Scan for the cell matching the given text and deliver its (x, y) coordinate at center. 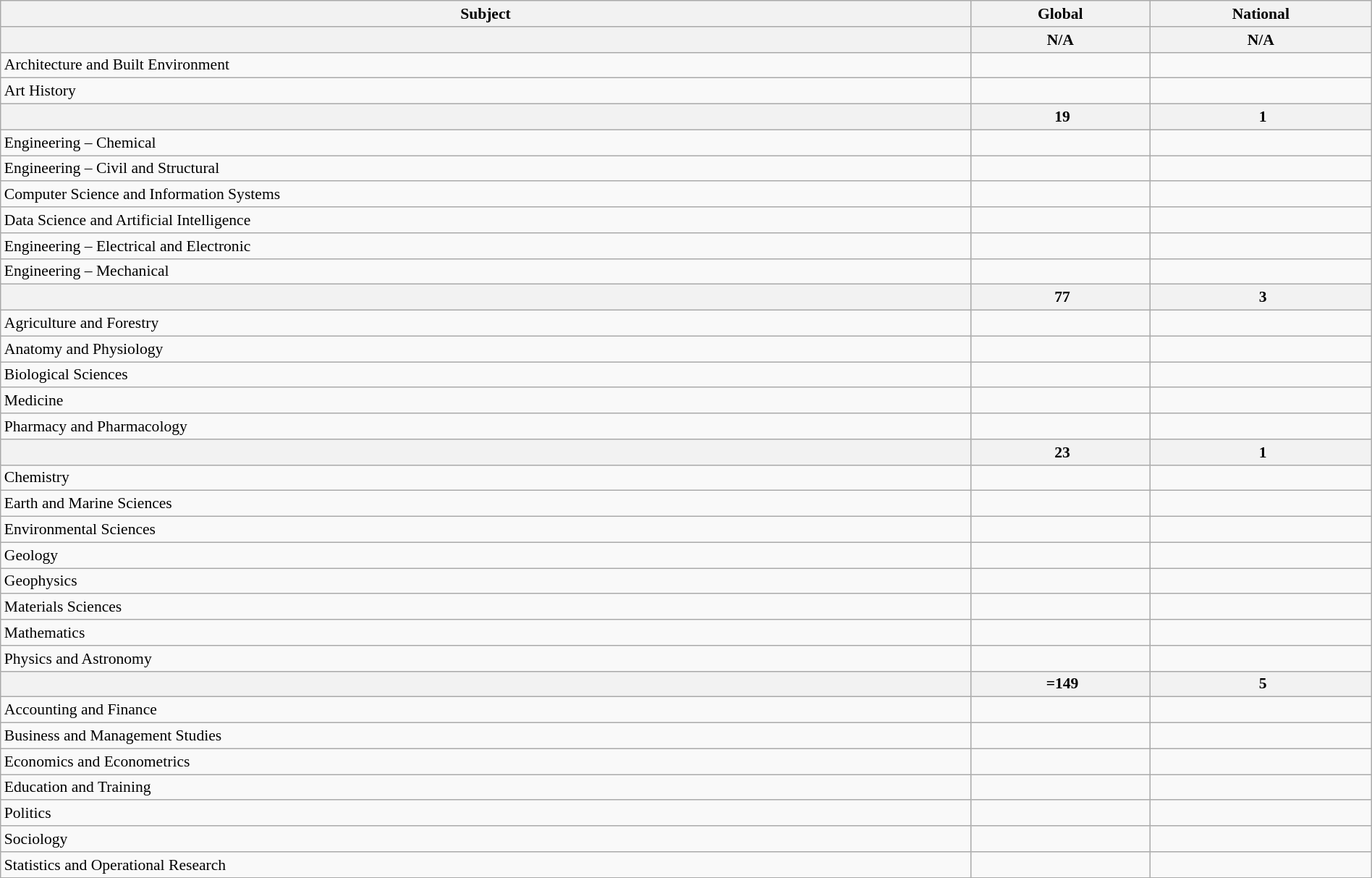
Engineering – Chemical (486, 143)
Art History (486, 91)
19 (1060, 117)
Mathematics (486, 633)
Anatomy and Physiology (486, 349)
Geophysics (486, 581)
Engineering – Mechanical (486, 271)
Geology (486, 555)
Education and Training (486, 788)
Earth and Marine Sciences (486, 504)
Computer Science and Information Systems (486, 195)
Global (1060, 14)
3 (1261, 297)
Agriculture and Forestry (486, 324)
Medicine (486, 401)
Engineering – Electrical and Electronic (486, 246)
Materials Sciences (486, 607)
Chemistry (486, 478)
77 (1060, 297)
Physics and Astronomy (486, 659)
Business and Management Studies (486, 736)
Biological Sciences (486, 375)
Environmental Sciences (486, 530)
23 (1060, 452)
Engineering – Civil and Structural (486, 169)
National (1261, 14)
=149 (1060, 684)
Pharmacy and Pharmacology (486, 426)
Politics (486, 814)
Data Science and Artificial Intelligence (486, 220)
Subject (486, 14)
Economics and Econometrics (486, 761)
Sociology (486, 839)
Accounting and Finance (486, 710)
Statistics and Operational Research (486, 865)
5 (1261, 684)
Architecture and Built Environment (486, 65)
